For the text-containing cell, return its midpoint in (x, y) coordinate format. 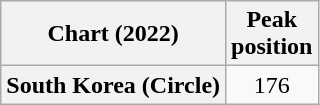
South Korea (Circle) (114, 85)
Chart (2022) (114, 34)
176 (272, 85)
Peakposition (272, 34)
